Scan for the cell matching the given text and deliver its (X, Y) coordinate at center. 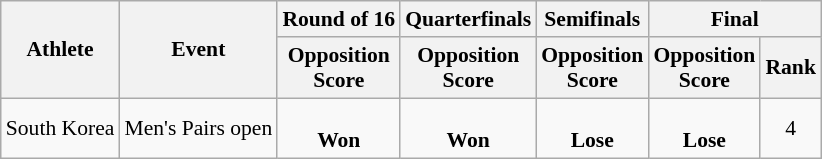
Final (734, 19)
4 (790, 128)
Quarterfinals (468, 19)
Athlete (60, 50)
Men's Pairs open (198, 128)
Semifinals (592, 19)
Round of 16 (338, 19)
South Korea (60, 128)
Event (198, 50)
Rank (790, 68)
